Identify which cell holds the provided text, then report its (X, Y) central coordinate. 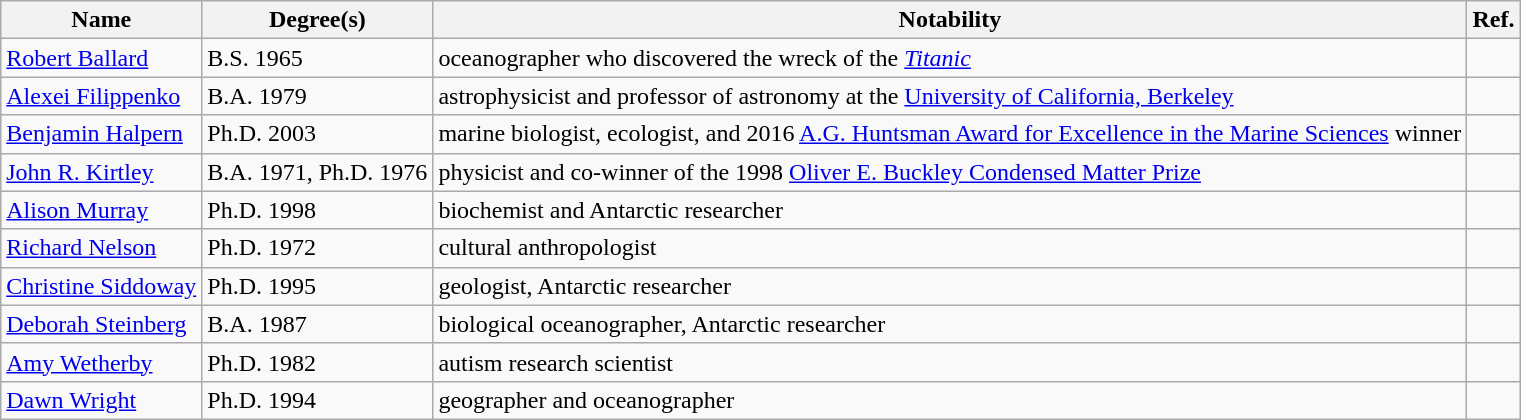
Ph.D. 1998 (318, 210)
biological oceanographer, Antarctic researcher (950, 324)
Notability (950, 20)
B.A. 1987 (318, 324)
oceanographer who discovered the wreck of the Titanic (950, 58)
B.A. 1979 (318, 96)
Amy Wetherby (102, 362)
Ref. (1494, 20)
Ph.D. 1995 (318, 286)
Ph.D. 1982 (318, 362)
Degree(s) (318, 20)
autism research scientist (950, 362)
astrophysicist and professor of astronomy at the University of California, Berkeley (950, 96)
Ph.D. 1994 (318, 400)
Alison Murray (102, 210)
Richard Nelson (102, 248)
Robert Ballard (102, 58)
biochemist and Antarctic researcher (950, 210)
geologist, Antarctic researcher (950, 286)
John R. Kirtley (102, 172)
cultural anthropologist (950, 248)
Ph.D. 1972 (318, 248)
physicist and co-winner of the 1998 Oliver E. Buckley Condensed Matter Prize (950, 172)
B.S. 1965 (318, 58)
Alexei Filippenko (102, 96)
Dawn Wright (102, 400)
Ph.D. 2003 (318, 134)
geographer and oceanographer (950, 400)
Deborah Steinberg (102, 324)
Name (102, 20)
marine biologist, ecologist, and 2016 A.G. Huntsman Award for Excellence in the Marine Sciences winner (950, 134)
Benjamin Halpern (102, 134)
B.A. 1971, Ph.D. 1976 (318, 172)
Christine Siddoway (102, 286)
